Locate the cell with the specified text and output its [X, Y] center coordinate. 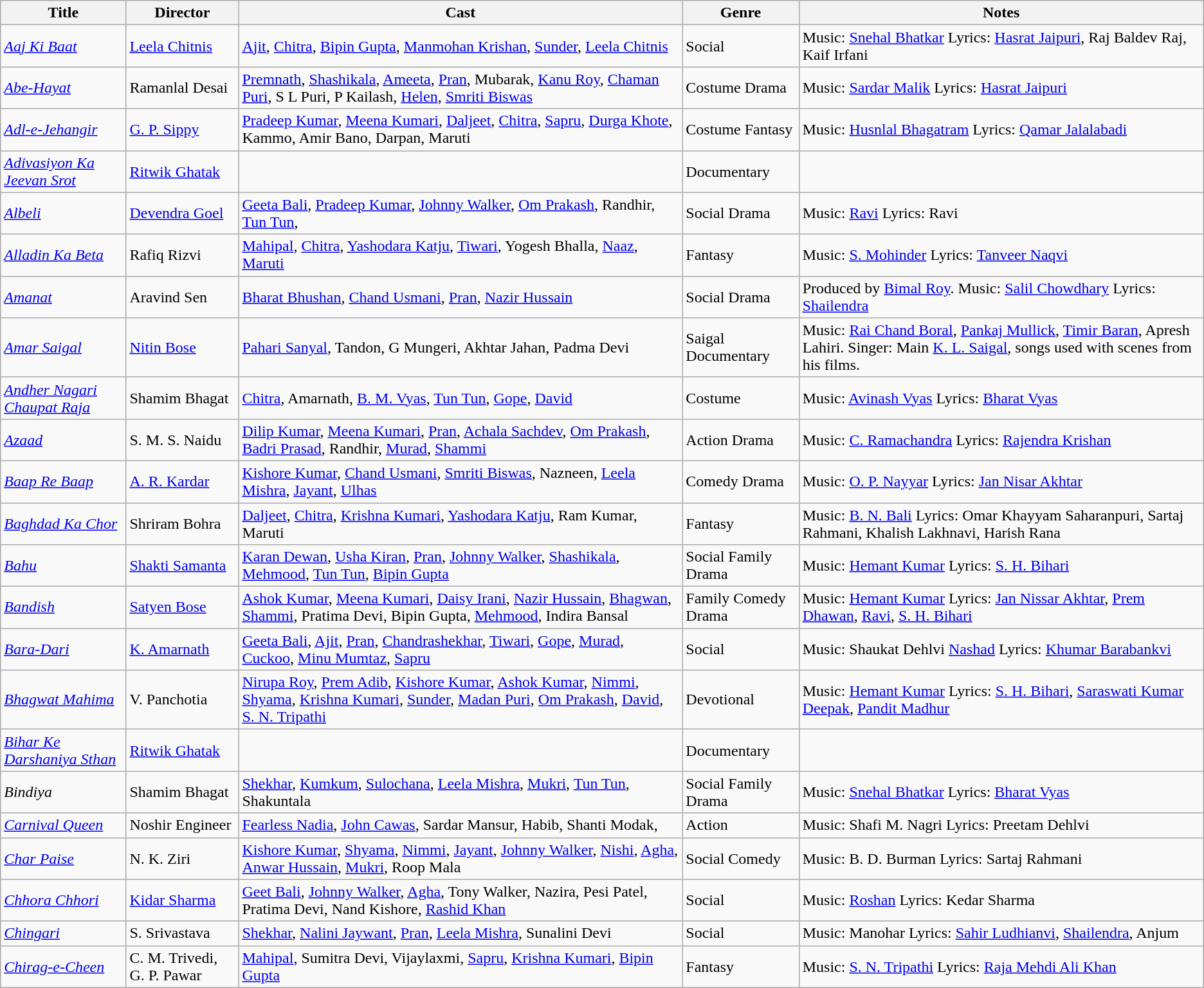
Bihar Ke Darshaniya Sthan [63, 750]
Saigal Documentary [741, 347]
Karan Dewan, Usha Kiran, Pran, Johnny Walker, Shashikala, Mehmood, Tun Tun, Bipin Gupta [461, 566]
Produced by Bimal Roy. Music: Salil Chowdhary Lyrics: Shailendra [1001, 297]
N. K. Ziri [183, 858]
Andher Nagari Chaupat Raja [63, 398]
Family Comedy Drama [741, 607]
Ashok Kumar, Meena Kumari, Daisy Irani, Nazir Hussain, Bhagwan, Shammi, Pratima Devi, Bipin Gupta, Mehmood, Indira Bansal [461, 607]
Music: Husnlal Bhagatram Lyrics: Qamar Jalalabadi [1001, 130]
Abe-Hayat [63, 87]
Chitra, Amarnath, B. M. Vyas, Tun Tun, Gope, David [461, 398]
Music: Manohar Lyrics: Sahir Ludhianvi, Shailendra, Anjum [1001, 933]
Baap Re Baap [63, 481]
Kishore Kumar, Shyama, Nimmi, Jayant, Johnny Walker, Nishi, Agha, Anwar Hussain, Mukri, Roop Mala [461, 858]
S. Srivastava [183, 933]
Bharat Bhushan, Chand Usmani, Pran, Nazir Hussain [461, 297]
C. M. Trivedi, G. P. Pawar [183, 966]
Alladin Ka Beta [63, 255]
Devotional [741, 700]
Shriram Bohra [183, 524]
Music: Rai Chand Boral, Pankaj Mullick, Timir Baran, Apresh Lahiri. Singer: Main K. L. Saigal, songs used with scenes from his films. [1001, 347]
Music: Ravi Lyrics: Ravi [1001, 214]
Ajit, Chitra, Bipin Gupta, Manmohan Krishan, Sunder, Leela Chitnis [461, 46]
Chhora Chhori [63, 901]
Mahipal, Chitra, Yashodara Katju, Tiwari, Yogesh Bhalla, Naaz, Maruti [461, 255]
Music: O. P. Nayyar Lyrics: Jan Nisar Akhtar [1001, 481]
Ramanlal Desai [183, 87]
K. Amarnath [183, 650]
Chirag-e-Cheen [63, 966]
Bahu [63, 566]
Geeta Bali, Pradeep Kumar, Johnny Walker, Om Prakash, Randhir, Tun Tun, [461, 214]
Music: B. N. Bali Lyrics: Omar Khayyam Saharanpuri, Sartaj Rahmani, Khalish Lakhnavi, Harish Rana [1001, 524]
Char Paise [63, 858]
Aaj Ki Baat [63, 46]
Amanat [63, 297]
Music: Snehal Bhatkar Lyrics: Bharat Vyas [1001, 792]
Pahari Sanyal, Tandon, G Mungeri, Akhtar Jahan, Padma Devi [461, 347]
Music: C. Ramachandra Lyrics: Rajendra Krishan [1001, 440]
Comedy Drama [741, 481]
Bandish [63, 607]
Noshir Engineer [183, 825]
Aravind Sen [183, 297]
Carnival Queen [63, 825]
Music: Shafi M. Nagri Lyrics: Preetam Dehlvi [1001, 825]
Music: Hemant Kumar Lyrics: Jan Nissar Akhtar, Prem Dhawan, Ravi, S. H. Bihari [1001, 607]
Premnath, Shashikala, Ameeta, Pran, Mubarak, Kanu Roy, Chaman Puri, S L Puri, P Kailash, Helen, Smriti Biswas [461, 87]
Geet Bali, Johnny Walker, Agha, Tony Walker, Nazira, Pesi Patel, Pratima Devi, Nand Kishore, Rashid Khan [461, 901]
V. Panchotia [183, 700]
Nirupa Roy, Prem Adib, Kishore Kumar, Ashok Kumar, Nimmi, Shyama, Krishna Kumari, Sunder, Madan Puri, Om Prakash, David, S. N. Tripathi [461, 700]
Music: Shaukat Dehlvi Nashad Lyrics: Khumar Barabankvi [1001, 650]
Kishore Kumar, Chand Usmani, Smriti Biswas, Nazneen, Leela Mishra, Jayant, Ulhas [461, 481]
Director [183, 13]
Dilip Kumar, Meena Kumari, Pran, Achala Sachdev, Om Prakash, Badri Prasad, Randhir, Murad, Shammi [461, 440]
Daljeet, Chitra, Krishna Kumari, Yashodara Katju, Ram Kumar, Maruti [461, 524]
Title [63, 13]
Devendra Goel [183, 214]
Music: Snehal Bhatkar Lyrics: Hasrat Jaipuri, Raj Baldev Raj, Kaif Irfani [1001, 46]
Adivasiyon Ka Jeevan Srot [63, 171]
Adl-e-Jehangir [63, 130]
Music: Sardar Malik Lyrics: Hasrat Jaipuri [1001, 87]
Costume Fantasy [741, 130]
Pradeep Kumar, Meena Kumari, Daljeet, Chitra, Sapru, Durga Khote, Kammo, Amir Bano, Darpan, Maruti [461, 130]
Notes [1001, 13]
Nitin Bose [183, 347]
Music: Roshan Lyrics: Kedar Sharma [1001, 901]
Bhagwat Mahima [63, 700]
Rafiq Rizvi [183, 255]
Shakti Samanta [183, 566]
S. M. S. Naidu [183, 440]
Cast [461, 13]
Action [741, 825]
Music: Hemant Kumar Lyrics: S. H. Bihari, Saraswati Kumar Deepak, Pandit Madhur [1001, 700]
Genre [741, 13]
Music: S. N. Tripathi Lyrics: Raja Mehdi Ali Khan [1001, 966]
Music: B. D. Burman Lyrics: Sartaj Rahmani [1001, 858]
Music: S. Mohinder Lyrics: Tanveer Naqvi [1001, 255]
Music: Hemant Kumar Lyrics: S. H. Bihari [1001, 566]
Action Drama [741, 440]
Music: Avinash Vyas Lyrics: Bharat Vyas [1001, 398]
A. R. Kardar [183, 481]
Bara-Dari [63, 650]
Baghdad Ka Chor [63, 524]
Azaad [63, 440]
Fearless Nadia, John Cawas, Sardar Mansur, Habib, Shanti Modak, [461, 825]
Bindiya [63, 792]
Social Comedy [741, 858]
Albeli [63, 214]
Chingari [63, 933]
Kidar Sharma [183, 901]
Costume [741, 398]
Shekhar, Nalini Jaywant, Pran, Leela Mishra, Sunalini Devi [461, 933]
Costume Drama [741, 87]
Leela Chitnis [183, 46]
G. P. Sippy [183, 130]
Mahipal, Sumitra Devi, Vijaylaxmi, Sapru, Krishna Kumari, Bipin Gupta [461, 966]
Shekhar, Kumkum, Sulochana, Leela Mishra, Mukri, Tun Tun, Shakuntala [461, 792]
Amar Saigal [63, 347]
Satyen Bose [183, 607]
Geeta Bali, Ajit, Pran, Chandrashekhar, Tiwari, Gope, Murad, Cuckoo, Minu Mumtaz, Sapru [461, 650]
